Determine the [x, y] coordinate at the center of the cell enclosing the given text.  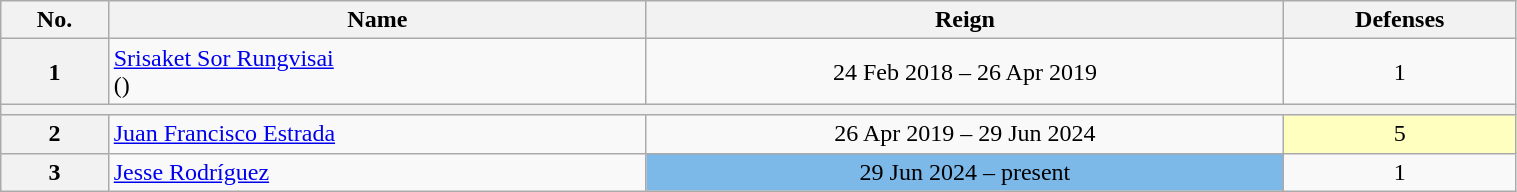
29 Jun 2024 – present [964, 172]
Reign [964, 20]
3 [54, 172]
Name [377, 20]
No. [54, 20]
26 Apr 2019 – 29 Jun 2024 [964, 134]
2 [54, 134]
Juan Francisco Estrada [377, 134]
Jesse Rodríguez [377, 172]
Srisaket Sor Rungvisai() [377, 72]
Defenses [1400, 20]
5 [1400, 134]
24 Feb 2018 – 26 Apr 2019 [964, 72]
